Search for the cell housing the specified text and yield its (X, Y) center coordinate. 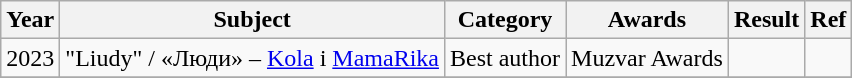
Category (504, 20)
Ref (828, 20)
Muzvar Awards (648, 58)
Result (766, 20)
"Liudy" / «Люди» – Kola і MamaRika (252, 58)
Subject (252, 20)
Year (30, 20)
Best author (504, 58)
Awards (648, 20)
2023 (30, 58)
